Locate the cell with the specified text and output its (x, y) center coordinate. 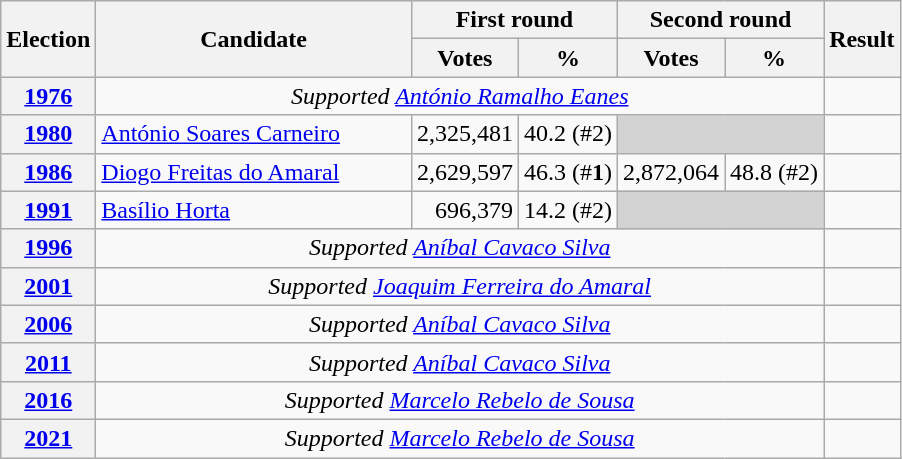
14.2 (#2) (568, 210)
First round (514, 20)
2,325,481 (464, 134)
2016 (48, 400)
Basílio Horta (254, 210)
696,379 (464, 210)
40.2 (#2) (568, 134)
1980 (48, 134)
2001 (48, 286)
48.8 (#2) (774, 172)
46.3 (#1) (568, 172)
2,872,064 (670, 172)
2006 (48, 324)
Result (862, 39)
Second round (720, 20)
Election (48, 39)
Supported António Ramalho Eanes (460, 96)
Candidate (254, 39)
2,629,597 (464, 172)
António Soares Carneiro (254, 134)
1976 (48, 96)
1996 (48, 248)
1991 (48, 210)
Supported Joaquim Ferreira do Amaral (460, 286)
Diogo Freitas do Amaral (254, 172)
1986 (48, 172)
2011 (48, 362)
2021 (48, 438)
